Return (x, y) of the center of cell containing provided text 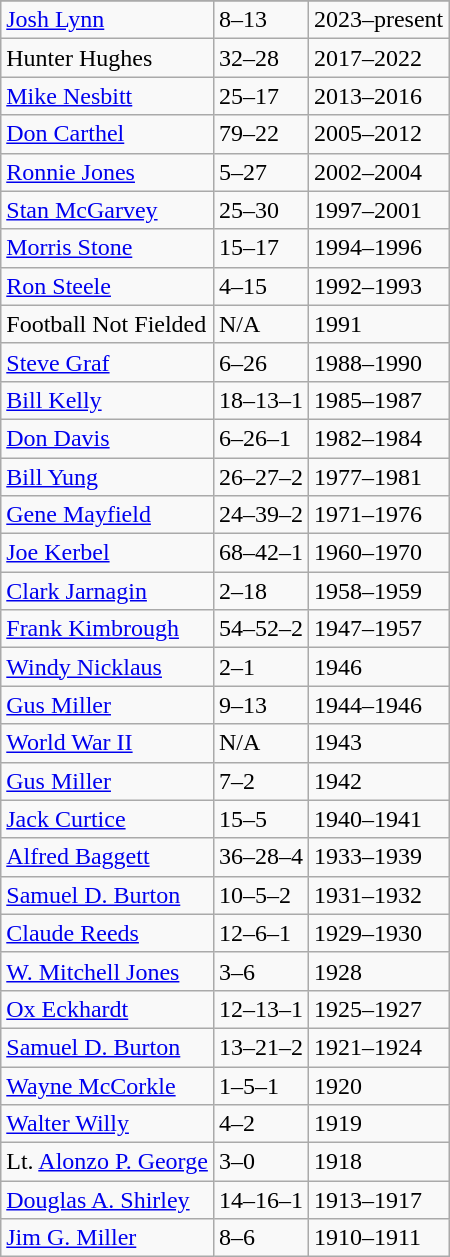
1988–1990 (378, 362)
1918 (378, 1162)
1931–1932 (378, 895)
4–15 (260, 286)
Walter Willy (108, 1124)
1921–1924 (378, 1047)
1997–2001 (378, 210)
8–6 (260, 1238)
Ron Steele (108, 286)
Ox Eckhardt (108, 1009)
Windy Nicklaus (108, 667)
Jack Curtice (108, 819)
1919 (378, 1124)
26–27–2 (260, 477)
1940–1941 (378, 819)
1943 (378, 743)
World War II (108, 743)
79–22 (260, 134)
25–30 (260, 210)
1928 (378, 971)
2–1 (260, 667)
Gene Mayfield (108, 515)
Football Not Fielded (108, 324)
Claude Reeds (108, 933)
15–17 (260, 248)
Douglas A. Shirley (108, 1200)
1920 (378, 1085)
4–2 (260, 1124)
68–42–1 (260, 553)
2002–2004 (378, 172)
1944–1946 (378, 705)
54–52–2 (260, 629)
8–13 (260, 20)
1946 (378, 667)
Bill Yung (108, 477)
13–21–2 (260, 1047)
1–5–1 (260, 1085)
Bill Kelly (108, 400)
1960–1970 (378, 553)
18–13–1 (260, 400)
24–39–2 (260, 515)
1982–1984 (378, 438)
1958–1959 (378, 591)
25–17 (260, 96)
2–18 (260, 591)
2013–2016 (378, 96)
Alfred Baggett (108, 857)
Don Carthel (108, 134)
1977–1981 (378, 477)
Steve Graf (108, 362)
1994–1996 (378, 248)
1991 (378, 324)
Hunter Hughes (108, 58)
12–13–1 (260, 1009)
2023–present (378, 20)
Frank Kimbrough (108, 629)
1947–1957 (378, 629)
Mike Nesbitt (108, 96)
Morris Stone (108, 248)
Don Davis (108, 438)
Josh Lynn (108, 20)
1942 (378, 781)
5–27 (260, 172)
Joe Kerbel (108, 553)
32–28 (260, 58)
15–5 (260, 819)
10–5–2 (260, 895)
Stan McGarvey (108, 210)
1929–1930 (378, 933)
Jim G. Miller (108, 1238)
Ronnie Jones (108, 172)
W. Mitchell Jones (108, 971)
6–26 (260, 362)
14–16–1 (260, 1200)
Lt. Alonzo P. George (108, 1162)
1985–1987 (378, 400)
3–0 (260, 1162)
7–2 (260, 781)
1910–1911 (378, 1238)
2005–2012 (378, 134)
1913–1917 (378, 1200)
2017–2022 (378, 58)
1925–1927 (378, 1009)
Wayne McCorkle (108, 1085)
1971–1976 (378, 515)
9–13 (260, 705)
36–28–4 (260, 857)
3–6 (260, 971)
Clark Jarnagin (108, 591)
1992–1993 (378, 286)
12–6–1 (260, 933)
1933–1939 (378, 857)
6–26–1 (260, 438)
